For the text-containing cell, return its midpoint in (X, Y) coordinate format. 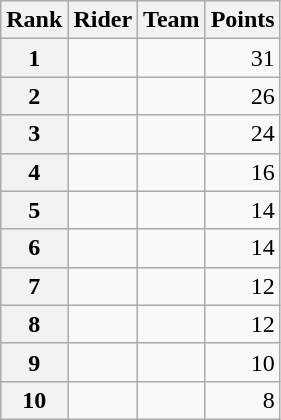
16 (242, 172)
Team (172, 20)
31 (242, 58)
24 (242, 134)
2 (34, 96)
1 (34, 58)
7 (34, 286)
Rider (103, 20)
26 (242, 96)
5 (34, 210)
Rank (34, 20)
9 (34, 362)
Points (242, 20)
4 (34, 172)
6 (34, 248)
3 (34, 134)
